From the cell containing the given text, extract its center point as (x, y) coordinate. 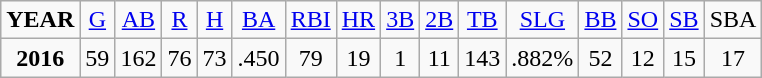
15 (684, 58)
H (214, 20)
79 (310, 58)
HR (358, 20)
.882% (542, 58)
52 (600, 58)
11 (440, 58)
BA (258, 20)
2B (440, 20)
SLG (542, 20)
BB (600, 20)
SB (684, 20)
1 (400, 58)
162 (138, 58)
R (180, 20)
143 (482, 58)
3B (400, 20)
73 (214, 58)
TB (482, 20)
SBA (733, 20)
12 (643, 58)
59 (98, 58)
19 (358, 58)
G (98, 20)
YEAR (40, 20)
17 (733, 58)
2016 (40, 58)
RBI (310, 20)
SO (643, 20)
.450 (258, 58)
AB (138, 20)
76 (180, 58)
